Search for the cell housing the specified text and yield its (x, y) center coordinate. 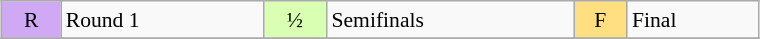
R (32, 20)
Semifinals (450, 20)
F (600, 20)
Round 1 (162, 20)
Final (693, 20)
½ (294, 20)
